Extract the [X, Y] coordinate from the center of the cell holding the provided text.  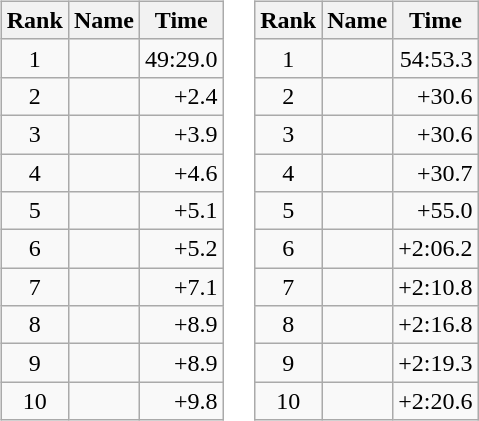
+2:19.3 [436, 363]
+7.1 [181, 287]
+2.4 [181, 96]
+30.7 [436, 173]
+4.6 [181, 173]
+9.8 [181, 401]
+2:20.6 [436, 401]
+5.1 [181, 211]
49:29.0 [181, 58]
+3.9 [181, 134]
+55.0 [436, 211]
+5.2 [181, 249]
54:53.3 [436, 58]
+2:06.2 [436, 249]
+2:10.8 [436, 287]
+2:16.8 [436, 325]
